Capture the cell that displays the provided text and extract its [X, Y] central coordinate. 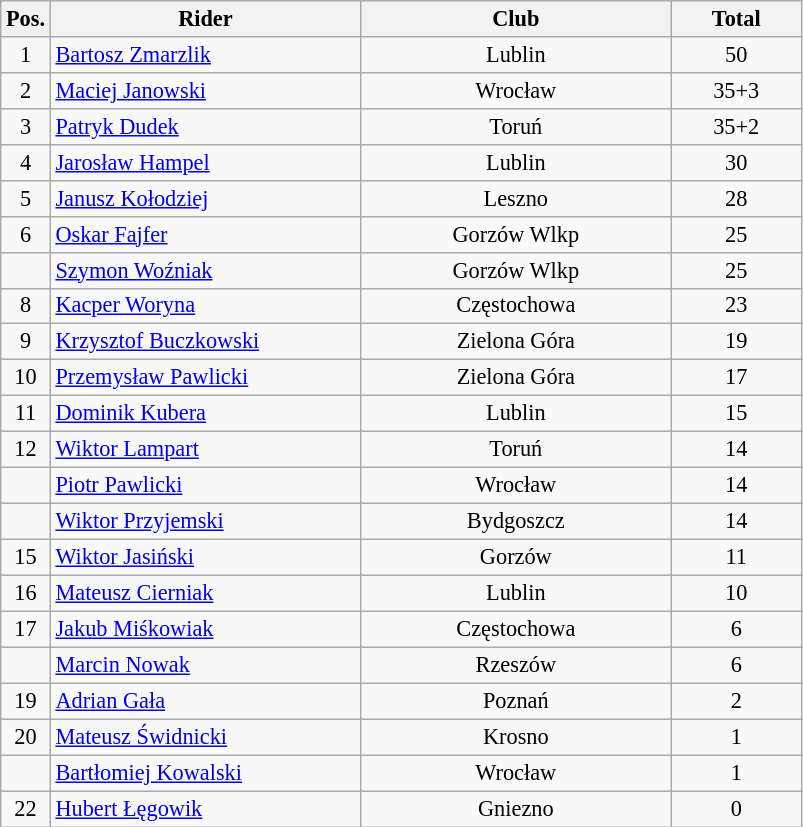
Gorzów [516, 557]
Kacper Woryna [205, 306]
28 [736, 198]
3 [26, 126]
35+2 [736, 126]
Poznań [516, 701]
Maciej Janowski [205, 90]
23 [736, 306]
Club [516, 19]
Bydgoszcz [516, 521]
Dominik Kubera [205, 414]
Janusz Kołodziej [205, 198]
9 [26, 342]
Mateusz Cierniak [205, 593]
Marcin Nowak [205, 665]
8 [26, 306]
12 [26, 450]
Szymon Woźniak [205, 270]
Przemysław Pawlicki [205, 378]
Piotr Pawlicki [205, 485]
Patryk Dudek [205, 126]
30 [736, 162]
0 [736, 809]
Krosno [516, 737]
5 [26, 198]
22 [26, 809]
Jarosław Hampel [205, 162]
Bartłomiej Kowalski [205, 773]
Oskar Fajfer [205, 234]
Adrian Gała [205, 701]
Pos. [26, 19]
Hubert Łęgowik [205, 809]
Total [736, 19]
16 [26, 593]
Rider [205, 19]
Leszno [516, 198]
20 [26, 737]
Wiktor Jasiński [205, 557]
Mateusz Świdnicki [205, 737]
50 [736, 55]
Gniezno [516, 809]
Krzysztof Buczkowski [205, 342]
Wiktor Lampart [205, 450]
Wiktor Przyjemski [205, 521]
Rzeszów [516, 665]
4 [26, 162]
Bartosz Zmarzlik [205, 55]
35+3 [736, 90]
Jakub Miśkowiak [205, 629]
